Scan for the cell matching the given text and deliver its [X, Y] coordinate at center. 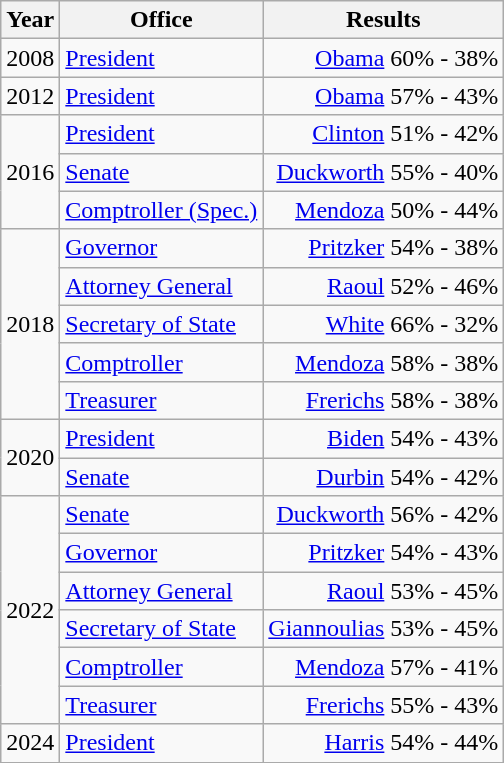
Duckworth 56% - 42% [384, 515]
Clinton 51% - 42% [384, 134]
Obama 57% - 43% [384, 96]
Pritzker 54% - 43% [384, 553]
Pritzker 54% - 38% [384, 248]
Biden 54% - 43% [384, 438]
Comptroller (Spec.) [162, 210]
Duckworth 55% - 40% [384, 172]
Office [162, 20]
2022 [30, 610]
Frerichs 55% - 43% [384, 705]
Raoul 53% - 45% [384, 591]
Raoul 52% - 46% [384, 286]
2008 [30, 58]
Mendoza 57% - 41% [384, 667]
Obama 60% - 38% [384, 58]
2020 [30, 457]
2024 [30, 743]
2016 [30, 172]
Frerichs 58% - 38% [384, 400]
Results [384, 20]
Mendoza 58% - 38% [384, 362]
2012 [30, 96]
Durbin 54% - 42% [384, 477]
White 66% - 32% [384, 324]
2018 [30, 324]
Year [30, 20]
Giannoulias 53% - 45% [384, 629]
Mendoza 50% - 44% [384, 210]
Harris 54% - 44% [384, 743]
